Pinpoint the cell where the given text exists, returning its (x, y) midpoint coordinate. 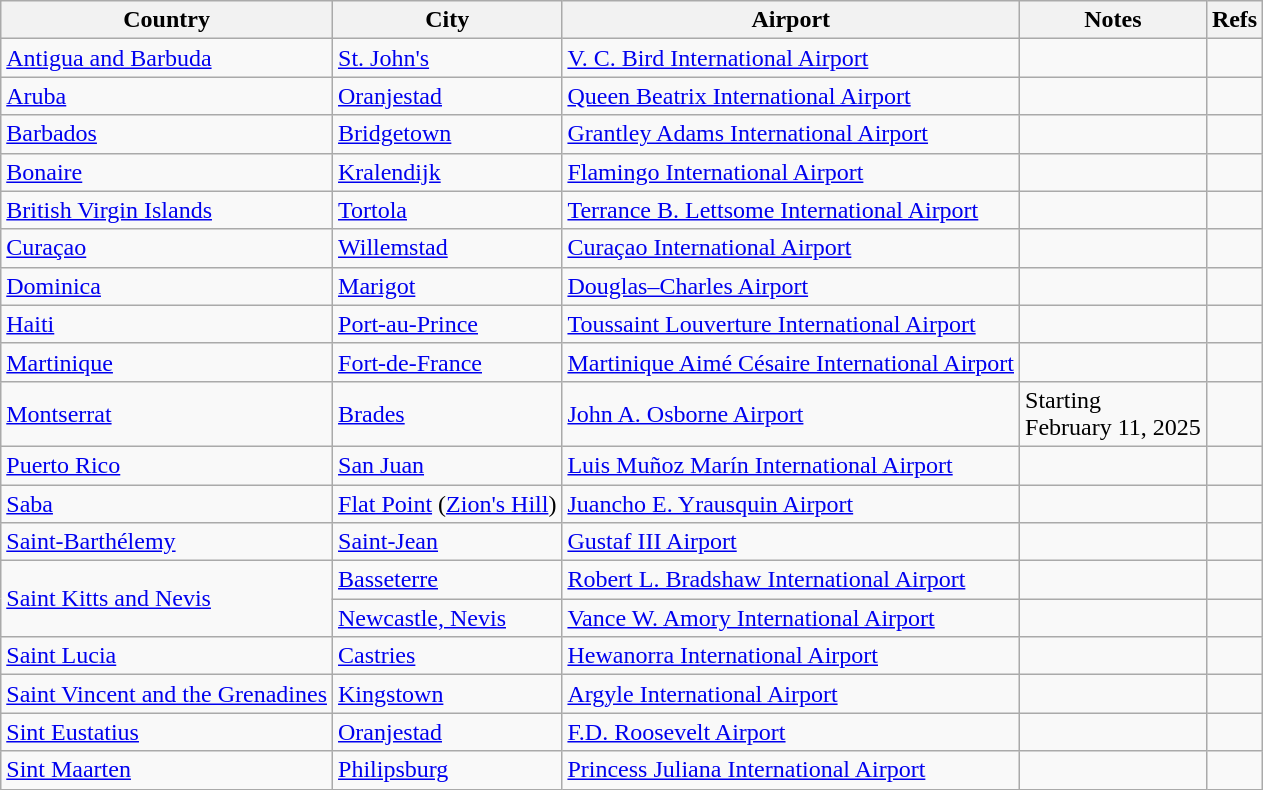
Bridgetown (448, 134)
Saint Kitts and Nevis (167, 599)
Port-au-Prince (448, 324)
Princess Juliana International Airport (791, 770)
Sint Maarten (167, 770)
Hewanorra International Airport (791, 656)
Luis Muñoz Marín International Airport (791, 465)
Queen Beatrix International Airport (791, 96)
City (448, 20)
Flamingo International Airport (791, 172)
Antigua and Barbuda (167, 58)
Willemstad (448, 248)
Fort-de-France (448, 362)
Toussaint Louverture International Airport (791, 324)
Aruba (167, 96)
Philipsburg (448, 770)
Martinique (167, 362)
Terrance B. Lettsome International Airport (791, 210)
Saba (167, 503)
Martinique Aimé Césaire International Airport (791, 362)
Haiti (167, 324)
Robert L. Bradshaw International Airport (791, 580)
Juancho E. Yrausquin Airport (791, 503)
Gustaf III Airport (791, 542)
Barbados (167, 134)
Brades (448, 414)
Tortola (448, 210)
Flat Point (Zion's Hill) (448, 503)
Sint Eustatius (167, 732)
Newcastle, Nevis (448, 618)
Puerto Rico (167, 465)
F.D. Roosevelt Airport (791, 732)
Refs (1234, 20)
John A. Osborne Airport (791, 414)
Airport (791, 20)
Saint Lucia (167, 656)
Douglas–Charles Airport (791, 286)
Kingstown (448, 694)
Basseterre (448, 580)
StartingFebruary 11, 2025 (1114, 414)
Saint Vincent and the Grenadines (167, 694)
Castries (448, 656)
Grantley Adams International Airport (791, 134)
Curaçao International Airport (791, 248)
Vance W. Amory International Airport (791, 618)
Bonaire (167, 172)
Argyle International Airport (791, 694)
V. C. Bird International Airport (791, 58)
Montserrat (167, 414)
Marigot (448, 286)
Notes (1114, 20)
Dominica (167, 286)
St. John's (448, 58)
Country (167, 20)
British Virgin Islands (167, 210)
Kralendijk (448, 172)
San Juan (448, 465)
Saint-Barthélemy (167, 542)
Saint-Jean (448, 542)
Curaçao (167, 248)
